Return the (X, Y) coordinate for the center point of the cell that contains the specified text.  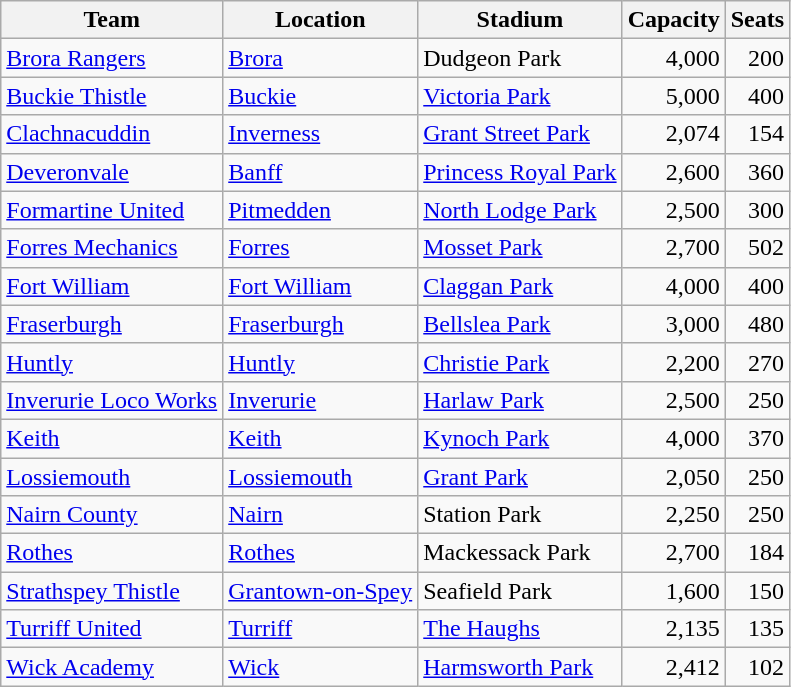
3,000 (674, 324)
Kynoch Park (520, 438)
Banff (320, 172)
Seafield Park (520, 591)
Station Park (520, 515)
Formartine United (112, 210)
Inverurie (320, 400)
Clachnacuddin (112, 134)
Deveronvale (112, 172)
Nairn (320, 515)
Nairn County (112, 515)
North Lodge Park (520, 210)
Mackessack Park (520, 553)
Harlaw Park (520, 400)
Turriff (320, 629)
Christie Park (520, 362)
1,600 (674, 591)
200 (757, 58)
Grantown-on-Spey (320, 591)
Harmsworth Park (520, 667)
Wick Academy (112, 667)
102 (757, 667)
Brora Rangers (112, 58)
Team (112, 20)
Dudgeon Park (520, 58)
Forres Mechanics (112, 248)
502 (757, 248)
Location (320, 20)
270 (757, 362)
2,200 (674, 362)
135 (757, 629)
360 (757, 172)
Wick (320, 667)
2,412 (674, 667)
2,074 (674, 134)
480 (757, 324)
Forres (320, 248)
Buckie Thistle (112, 96)
Grant Street Park (520, 134)
The Haughs (520, 629)
Victoria Park (520, 96)
Capacity (674, 20)
Bellslea Park (520, 324)
Strathspey Thistle (112, 591)
184 (757, 553)
2,600 (674, 172)
2,135 (674, 629)
Seats (757, 20)
Inverness (320, 134)
5,000 (674, 96)
300 (757, 210)
150 (757, 591)
Grant Park (520, 477)
Inverurie Loco Works (112, 400)
Stadium (520, 20)
2,250 (674, 515)
2,050 (674, 477)
370 (757, 438)
Brora (320, 58)
Pitmedden (320, 210)
Turriff United (112, 629)
154 (757, 134)
Buckie (320, 96)
Mosset Park (520, 248)
Claggan Park (520, 286)
Princess Royal Park (520, 172)
